Provide the [x, y] coordinate of the cell's center where the given text is located.  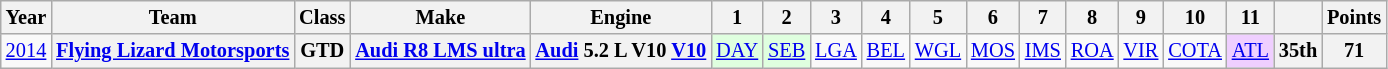
10 [1195, 17]
COTA [1195, 51]
Class [322, 17]
3 [836, 17]
5 [938, 17]
4 [886, 17]
Points [1354, 17]
11 [1250, 17]
WGL [938, 51]
MOS [993, 51]
2014 [26, 51]
VIR [1142, 51]
IMS [1043, 51]
Audi 5.2 L V10 V10 [622, 51]
SEB [786, 51]
7 [1043, 17]
Team [172, 17]
DAY [737, 51]
ATL [1250, 51]
Audi R8 LMS ultra [440, 51]
71 [1354, 51]
BEL [886, 51]
Flying Lizard Motorsports [172, 51]
2 [786, 17]
9 [1142, 17]
8 [1092, 17]
6 [993, 17]
LGA [836, 51]
35th [1298, 51]
Make [440, 17]
Year [26, 17]
Engine [622, 17]
ROA [1092, 51]
1 [737, 17]
GTD [322, 51]
